For the text-containing cell, return its midpoint in [X, Y] coordinate format. 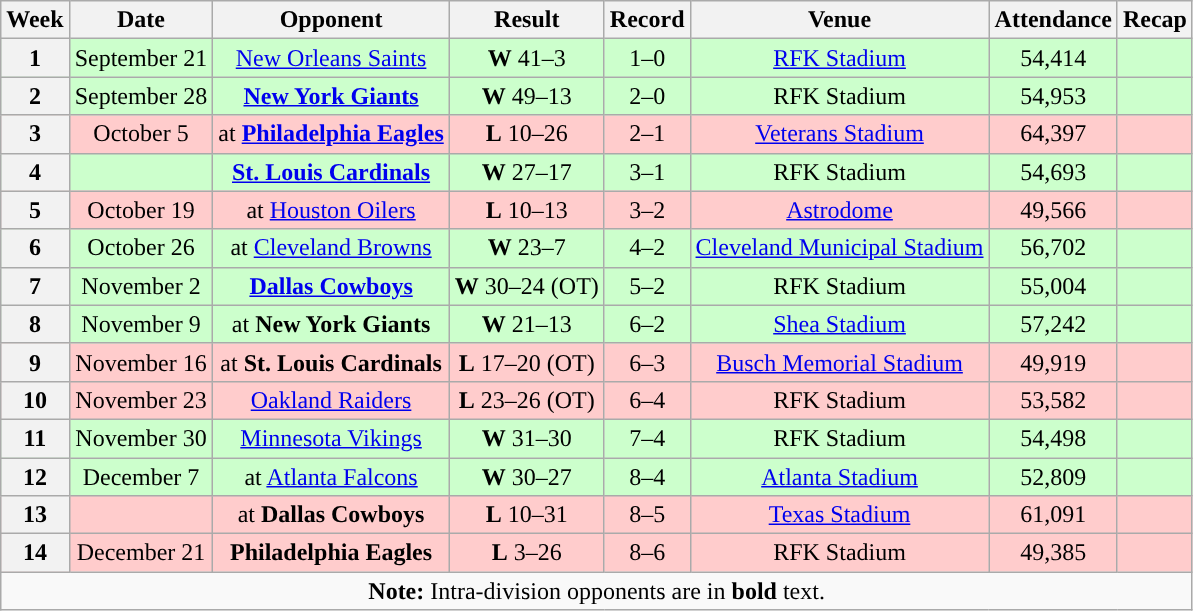
St. Louis Cardinals [331, 172]
49,919 [1053, 362]
8–6 [647, 553]
6–3 [647, 362]
49,385 [1053, 553]
Venue [840, 20]
December 7 [141, 477]
L 23–26 (OT) [526, 400]
3–2 [647, 210]
October 5 [141, 134]
Recap [1154, 20]
L 10–13 [526, 210]
5–2 [647, 286]
7 [35, 286]
October 19 [141, 210]
Astrodome [840, 210]
Opponent [331, 20]
8–4 [647, 477]
Attendance [1053, 20]
4 [35, 172]
53,582 [1053, 400]
November 23 [141, 400]
November 2 [141, 286]
W 30–27 [526, 477]
Philadelphia Eagles [331, 553]
9 [35, 362]
12 [35, 477]
2–0 [647, 96]
W 31–30 [526, 438]
3 [35, 134]
at Cleveland Browns [331, 248]
7–4 [647, 438]
4–2 [647, 248]
W 30–24 (OT) [526, 286]
14 [35, 553]
55,004 [1053, 286]
Busch Memorial Stadium [840, 362]
W 27–17 [526, 172]
New York Giants [331, 96]
1 [35, 58]
6 [35, 248]
L 3–26 [526, 553]
8 [35, 324]
3–1 [647, 172]
September 21 [141, 58]
December 21 [141, 553]
November 16 [141, 362]
Result [526, 20]
Texas Stadium [840, 515]
64,397 [1053, 134]
November 30 [141, 438]
at Dallas Cowboys [331, 515]
W 49–13 [526, 96]
Shea Stadium [840, 324]
W 23–7 [526, 248]
49,566 [1053, 210]
L 17–20 (OT) [526, 362]
W 41–3 [526, 58]
Oakland Raiders [331, 400]
at St. Louis Cardinals [331, 362]
57,242 [1053, 324]
at Atlanta Falcons [331, 477]
1–0 [647, 58]
Note: Intra-division opponents are in bold text. [597, 591]
54,693 [1053, 172]
Week [35, 20]
Date [141, 20]
2–1 [647, 134]
8–5 [647, 515]
November 9 [141, 324]
6–4 [647, 400]
at Philadelphia Eagles [331, 134]
Cleveland Municipal Stadium [840, 248]
W 21–13 [526, 324]
L 10–31 [526, 515]
September 28 [141, 96]
54,953 [1053, 96]
Record [647, 20]
Dallas Cowboys [331, 286]
56,702 [1053, 248]
Atlanta Stadium [840, 477]
L 10–26 [526, 134]
54,414 [1053, 58]
2 [35, 96]
Minnesota Vikings [331, 438]
at Houston Oilers [331, 210]
13 [35, 515]
at New York Giants [331, 324]
52,809 [1053, 477]
Veterans Stadium [840, 134]
October 26 [141, 248]
11 [35, 438]
6–2 [647, 324]
New Orleans Saints [331, 58]
5 [35, 210]
61,091 [1053, 515]
54,498 [1053, 438]
10 [35, 400]
